Scan for the cell matching the given text and deliver its [X, Y] coordinate at center. 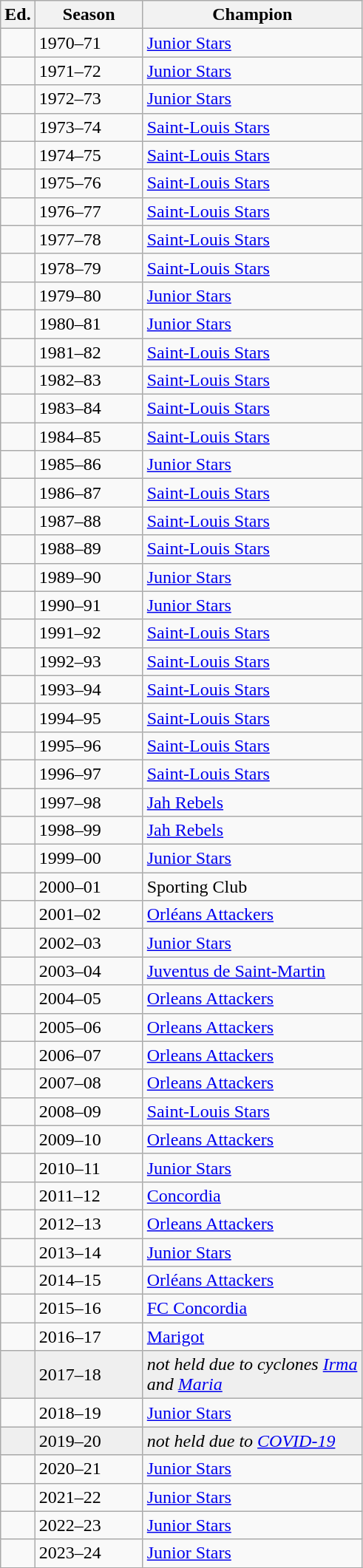
Marigot [252, 1337]
1979–80 [89, 296]
1991–92 [89, 633]
2017–18 [89, 1374]
2015–16 [89, 1309]
1998–99 [89, 831]
2013–14 [89, 1252]
1997–98 [89, 802]
Juventus de Saint-Martin [252, 971]
2010–11 [89, 1168]
1994–95 [89, 717]
2016–17 [89, 1337]
1999–00 [89, 859]
2003–04 [89, 971]
1985–86 [89, 465]
2021–22 [89, 1497]
2019–20 [89, 1441]
Ed. [18, 15]
2000–01 [89, 887]
Champion [252, 15]
1972–73 [89, 99]
Sporting Club [252, 887]
1986–87 [89, 493]
Concordia [252, 1196]
1978–79 [89, 267]
1982–83 [89, 381]
2020–21 [89, 1469]
2023–24 [89, 1553]
2008–09 [89, 1111]
2009–10 [89, 1139]
1974–75 [89, 155]
1975–76 [89, 183]
1983–84 [89, 409]
1987–88 [89, 521]
1976–77 [89, 211]
Season [89, 15]
2018–19 [89, 1413]
1981–82 [89, 352]
1977–78 [89, 239]
1973–74 [89, 127]
1971–72 [89, 71]
1988–89 [89, 549]
2012–13 [89, 1224]
1980–81 [89, 324]
not held due to COVID-19 [252, 1441]
1989–90 [89, 577]
2014–15 [89, 1281]
2022–23 [89, 1525]
2002–03 [89, 943]
1990–91 [89, 605]
2004–05 [89, 999]
1970–71 [89, 43]
1993–94 [89, 689]
FC Concordia [252, 1309]
2006–07 [89, 1055]
2001–02 [89, 915]
2007–08 [89, 1083]
2005–06 [89, 1027]
1984–85 [89, 437]
2011–12 [89, 1196]
1995–96 [89, 746]
not held due to cyclones Irma and Maria [252, 1374]
1996–97 [89, 774]
1992–93 [89, 661]
